Locate the cell with the specified text and output its (x, y) center coordinate. 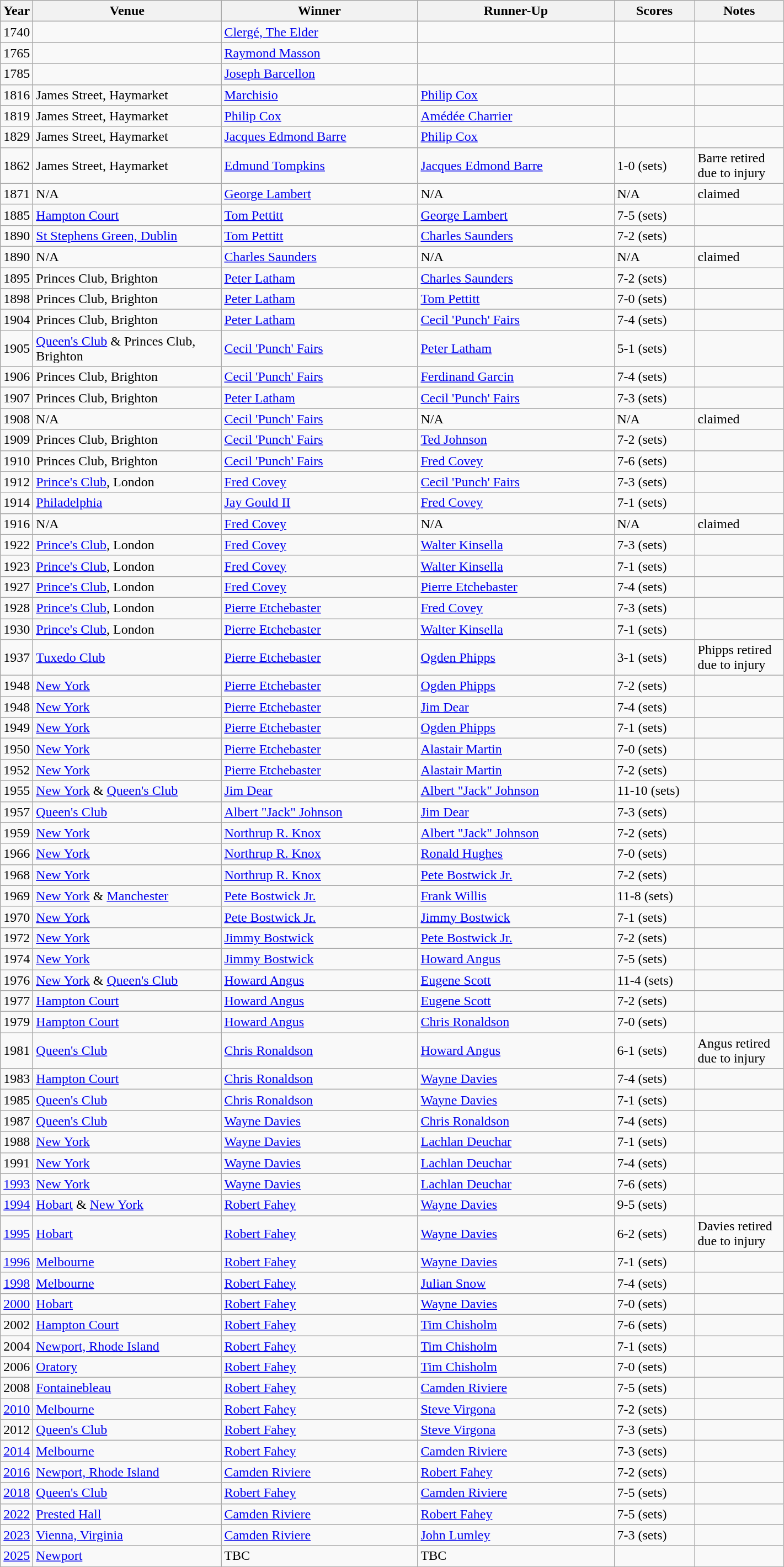
2010 (17, 1409)
11-10 (sets) (654, 791)
1998 (17, 1283)
1977 (17, 1001)
1927 (17, 587)
1895 (17, 278)
Marchisio (319, 95)
Frank Willis (516, 896)
2002 (17, 1325)
2016 (17, 1472)
1996 (17, 1262)
Philadelphia (127, 503)
1907 (17, 398)
1983 (17, 1079)
Julian Snow (516, 1283)
1972 (17, 938)
9-5 (sets) (654, 1205)
1922 (17, 545)
Barre retired due to injury (739, 166)
Oratory (127, 1367)
Scores (654, 11)
2018 (17, 1493)
1952 (17, 770)
6-1 (sets) (654, 1051)
1987 (17, 1121)
Tuxedo Club (127, 658)
Fontainebleau (127, 1388)
2022 (17, 1514)
1979 (17, 1022)
1955 (17, 791)
5-1 (sets) (654, 349)
1816 (17, 95)
Ted Johnson (516, 440)
1-0 (sets) (654, 166)
1994 (17, 1205)
6-2 (sets) (654, 1233)
Davies retired due to injury (739, 1233)
Clergé, The Elder (319, 32)
Runner-Up (516, 11)
1923 (17, 566)
11-4 (sets) (654, 980)
Joseph Barcellon (319, 74)
2023 (17, 1535)
2012 (17, 1430)
Queen's Club & Princes Club, Brighton (127, 349)
1906 (17, 377)
1909 (17, 440)
1988 (17, 1142)
1904 (17, 320)
1916 (17, 524)
1937 (17, 658)
1970 (17, 917)
1969 (17, 896)
1871 (17, 194)
1974 (17, 959)
Jay Gould II (319, 503)
Newport (127, 1556)
2004 (17, 1346)
1991 (17, 1163)
1968 (17, 875)
Prested Hall (127, 1514)
Edmund Tompkins (319, 166)
Year (17, 11)
2006 (17, 1367)
Ronald Hughes (516, 854)
New York & Manchester (127, 896)
1995 (17, 1233)
1959 (17, 833)
1957 (17, 812)
1966 (17, 854)
Notes (739, 11)
1905 (17, 349)
Amédée Charrier (516, 116)
1981 (17, 1051)
Hobart & New York (127, 1205)
1785 (17, 74)
1885 (17, 215)
1898 (17, 299)
1819 (17, 116)
1908 (17, 419)
1765 (17, 53)
1950 (17, 749)
Phipps retired due to injury (739, 658)
1829 (17, 137)
1985 (17, 1100)
Raymond Masson (319, 53)
Winner (319, 11)
1914 (17, 503)
1976 (17, 980)
1949 (17, 728)
St Stephens Green, Dublin (127, 236)
1993 (17, 1184)
11-8 (sets) (654, 896)
3-1 (sets) (654, 658)
1910 (17, 461)
1912 (17, 482)
Venue (127, 11)
1862 (17, 166)
2014 (17, 1451)
1740 (17, 32)
2008 (17, 1388)
1930 (17, 629)
Vienna, Virginia (127, 1535)
1928 (17, 608)
2025 (17, 1556)
2000 (17, 1304)
Ferdinand Garcin (516, 377)
Angus retired due to injury (739, 1051)
John Lumley (516, 1535)
